Locate the cell with the specified text and output its [X, Y] center coordinate. 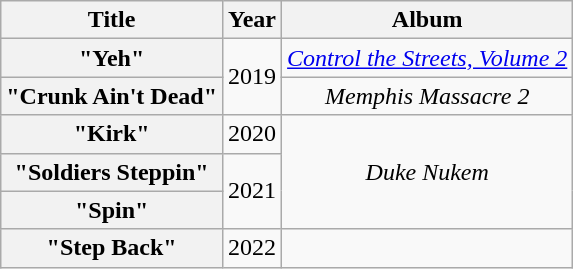
Year [252, 20]
"Crunk Ain't Dead" [112, 96]
2022 [252, 248]
Title [112, 20]
"Spin" [112, 210]
Control the Streets, Volume 2 [428, 58]
2020 [252, 134]
Duke Nukem [428, 172]
"Step Back" [112, 248]
Album [428, 20]
"Yeh" [112, 58]
Memphis Massacre 2 [428, 96]
2019 [252, 77]
2021 [252, 191]
"Soldiers Steppin" [112, 172]
"Kirk" [112, 134]
